Capture the cell that displays the provided text and extract its (X, Y) central coordinate. 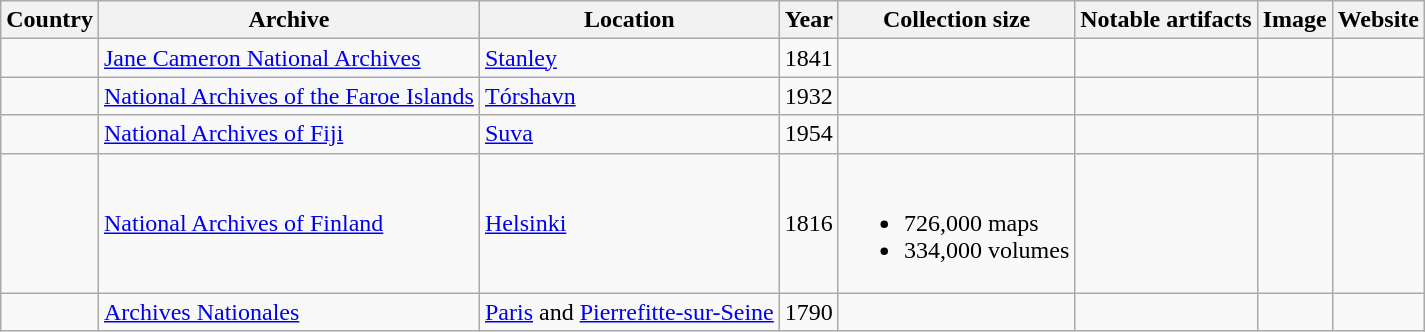
1954 (808, 134)
Country (50, 20)
Website (1378, 20)
Jane Cameron National Archives (288, 58)
Archives Nationales (288, 312)
Suva (629, 134)
Archive (288, 20)
1932 (808, 96)
Helsinki (629, 223)
Image (1294, 20)
Tórshavn (629, 96)
1841 (808, 58)
Notable artifacts (1166, 20)
Year (808, 20)
1816 (808, 223)
726,000 maps334,000 volumes (956, 223)
1790 (808, 312)
Stanley (629, 58)
Paris and Pierrefitte-sur-Seine (629, 312)
National Archives of Fiji (288, 134)
Location (629, 20)
National Archives of the Faroe Islands (288, 96)
National Archives of Finland (288, 223)
Collection size (956, 20)
